Output the (x, y) coordinate of the center of the cell containing the given text.  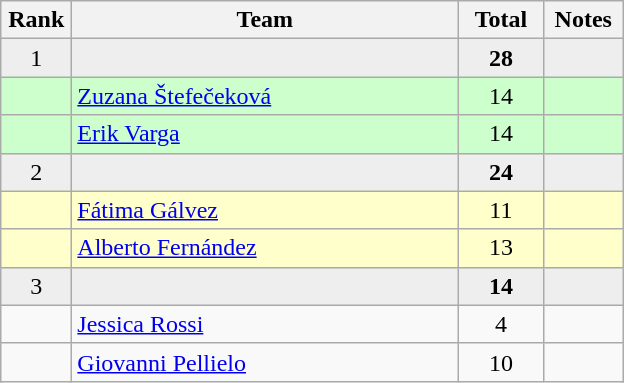
3 (36, 286)
Rank (36, 20)
13 (501, 248)
Erik Varga (265, 134)
2 (36, 172)
Giovanni Pellielo (265, 362)
Total (501, 20)
Zuzana Štefečeková (265, 96)
11 (501, 210)
Team (265, 20)
28 (501, 58)
24 (501, 172)
Alberto Fernández (265, 248)
10 (501, 362)
Notes (584, 20)
Jessica Rossi (265, 324)
4 (501, 324)
1 (36, 58)
Fátima Gálvez (265, 210)
